Scan for the cell matching the given text and deliver its [x, y] coordinate at center. 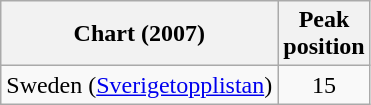
Chart (2007) [140, 34]
Peakposition [324, 34]
15 [324, 85]
Sweden (Sverigetopplistan) [140, 85]
